Search for the cell housing the specified text and yield its (X, Y) center coordinate. 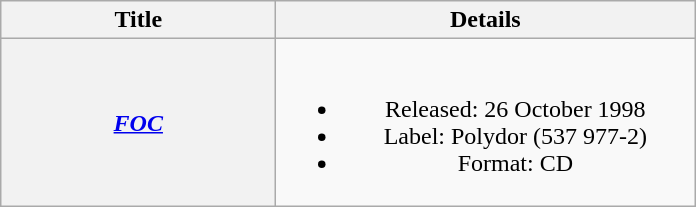
Released: 26 October 1998Label: Polydor (537 977-2)Format: CD (486, 122)
FOC (138, 122)
Details (486, 20)
Title (138, 20)
